Extract the [x, y] coordinate from the center of the cell holding the provided text.  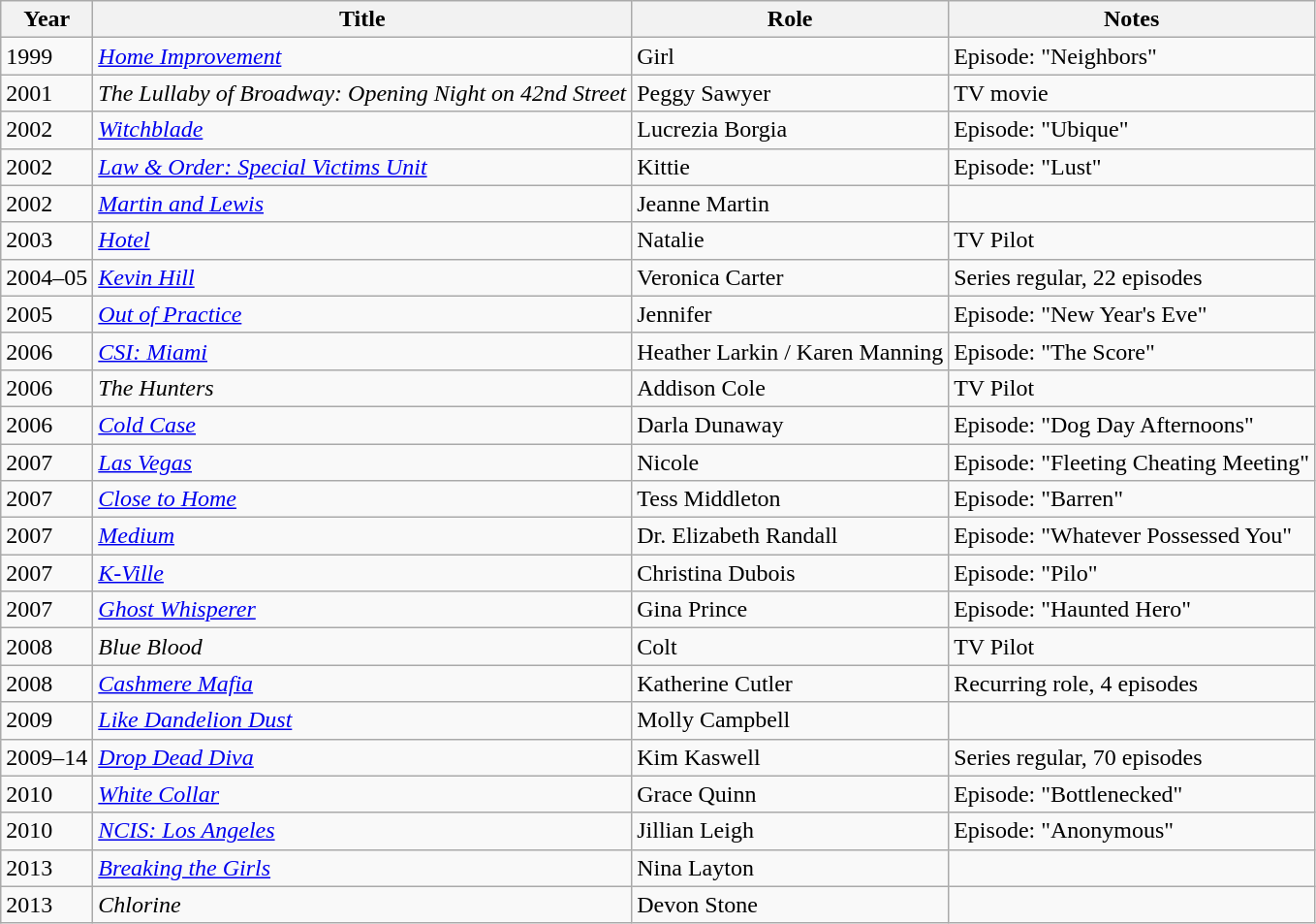
2009–14 [47, 757]
Heather Larkin / Karen Manning [791, 351]
Jeanne Martin [791, 204]
Jennifer [791, 314]
Recurring role, 4 episodes [1132, 684]
Cold Case [362, 425]
Kittie [791, 167]
Molly Campbell [791, 720]
Lucrezia Borgia [791, 130]
Kim Kaswell [791, 757]
Natalie [791, 240]
TV movie [1132, 93]
Like Dandelion Dust [362, 720]
Law & Order: Special Victims Unit [362, 167]
Series regular, 22 episodes [1132, 277]
Role [791, 19]
The Lullaby of Broadway: Opening Night on 42nd Street [362, 93]
Episode: "Barren" [1132, 499]
Devon Stone [791, 905]
1999 [47, 56]
Grace Quinn [791, 794]
Martin and Lewis [362, 204]
Notes [1132, 19]
2009 [47, 720]
Addison Cole [791, 388]
Episode: "Whatever Possessed You" [1132, 536]
Episode: "New Year's Eve" [1132, 314]
Drop Dead Diva [362, 757]
Girl [791, 56]
White Collar [362, 794]
2004–05 [47, 277]
Tess Middleton [791, 499]
2005 [47, 314]
2003 [47, 240]
The Hunters [362, 388]
Peggy Sawyer [791, 93]
Breaking the Girls [362, 868]
Medium [362, 536]
NCIS: Los Angeles [362, 831]
Episode: "Neighbors" [1132, 56]
Dr. Elizabeth Randall [791, 536]
Ghost Whisperer [362, 610]
Episode: "The Score" [1132, 351]
Darla Dunaway [791, 425]
Cashmere Mafia [362, 684]
Episode: "Haunted Hero" [1132, 610]
Colt [791, 647]
Episode: "Dog Day Afternoons" [1132, 425]
Home Improvement [362, 56]
Katherine Cutler [791, 684]
Close to Home [362, 499]
Episode: "Anonymous" [1132, 831]
Veronica Carter [791, 277]
Out of Practice [362, 314]
Kevin Hill [362, 277]
Episode: "Ubique" [1132, 130]
CSI: Miami [362, 351]
Christina Dubois [791, 573]
Episode: "Pilo" [1132, 573]
Chlorine [362, 905]
Episode: "Bottlenecked" [1132, 794]
Title [362, 19]
Series regular, 70 episodes [1132, 757]
K-Ville [362, 573]
Gina Prince [791, 610]
Episode: "Fleeting Cheating Meeting" [1132, 462]
Jillian Leigh [791, 831]
Episode: "Lust" [1132, 167]
2001 [47, 93]
Year [47, 19]
Witchblade [362, 130]
Nicole [791, 462]
Hotel [362, 240]
Las Vegas [362, 462]
Nina Layton [791, 868]
Blue Blood [362, 647]
